Extract the [X, Y] coordinate from the center of the cell holding the provided text.  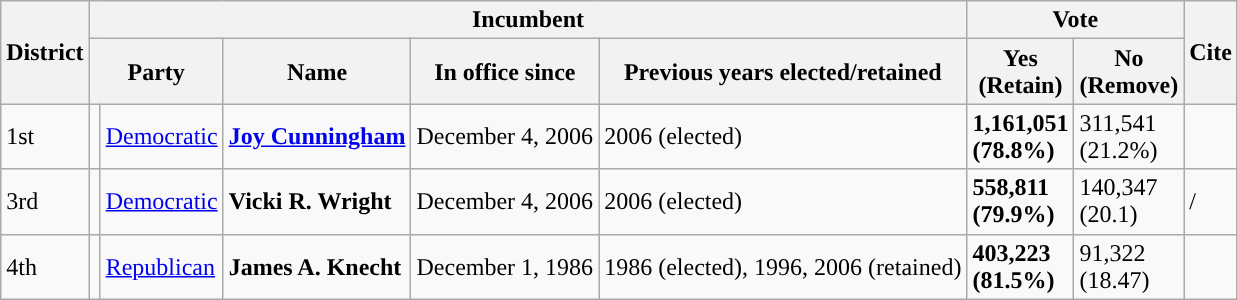
No(Remove) [1129, 72]
Vote [1076, 20]
James A. Knecht [317, 266]
1st [45, 136]
/ [1211, 202]
3rd [45, 202]
Name [317, 72]
311,541(21.2%) [1129, 136]
4th [45, 266]
Previous years elected/retained [783, 72]
403,223(81.5%) [1020, 266]
District [45, 52]
Incumbent [528, 20]
December 1, 1986 [505, 266]
1,161,051(78.8%) [1020, 136]
Joy Cunningham [317, 136]
Vicki R. Wright [317, 202]
558,811(79.9%) [1020, 202]
In office since [505, 72]
91,322(18.47) [1129, 266]
1986 (elected), 1996, 2006 (retained) [783, 266]
140,347(20.1) [1129, 202]
Yes(Retain) [1020, 72]
Cite [1211, 52]
Republican [162, 266]
Party [156, 72]
